Capture the cell that displays the provided text and extract its [X, Y] central coordinate. 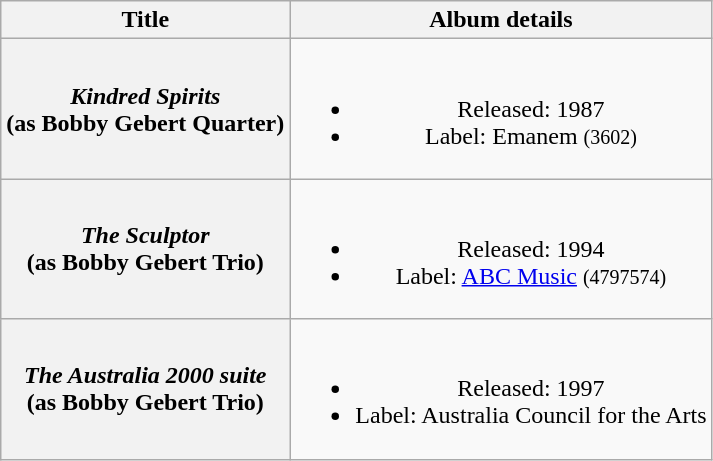
The Australia 2000 suite (as Bobby Gebert Trio) [146, 389]
Title [146, 20]
Album details [501, 20]
The Sculptor (as Bobby Gebert Trio) [146, 249]
Released: 1987Label: Emanem (3602) [501, 109]
Released: 1994Label: ABC Music (4797574) [501, 249]
Released: 1997Label: Australia Council for the Arts [501, 389]
Kindred Spirits (as Bobby Gebert Quarter) [146, 109]
